Return the (x, y) coordinate for the center point of the cell that contains the specified text.  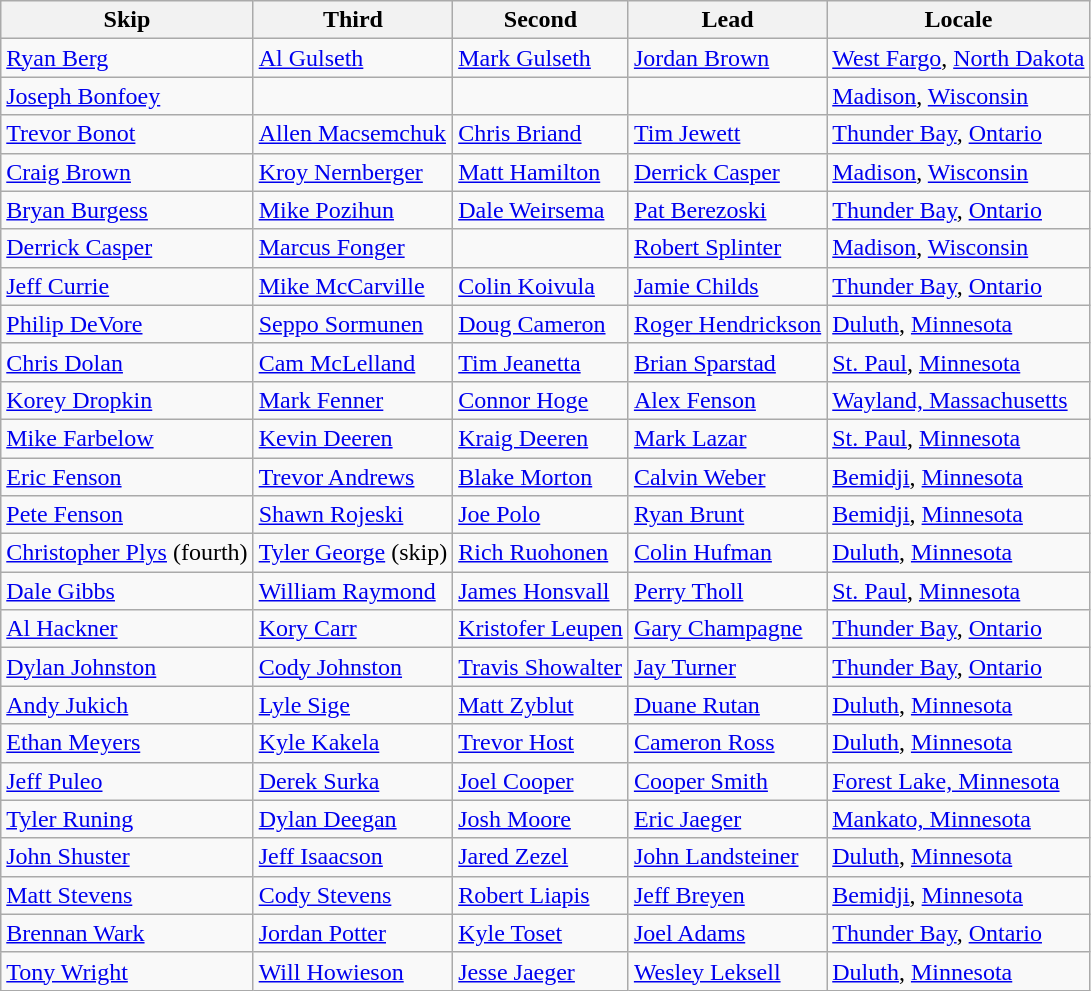
Trevor Andrews (353, 477)
Matt Stevens (127, 895)
Kraig Deeren (541, 438)
Mike McCarville (353, 286)
Robert Splinter (727, 248)
Ryan Brunt (727, 515)
Craig Brown (127, 172)
Mike Pozihun (353, 210)
Matt Zyblut (541, 705)
Calvin Weber (727, 477)
Jordan Potter (353, 933)
Forest Lake, Minnesota (958, 781)
Tim Jeanetta (541, 362)
Marcus Fonger (353, 248)
Kyle Toset (541, 933)
Pete Fenson (127, 515)
John Shuster (127, 857)
Eric Jaeger (727, 819)
James Honsvall (541, 591)
Philip DeVore (127, 324)
Cody Stevens (353, 895)
Gary Champagne (727, 629)
Bryan Burgess (127, 210)
Locale (958, 20)
Brennan Wark (127, 933)
Rich Ruohonen (541, 553)
Kory Carr (353, 629)
Jared Zezel (541, 857)
Korey Dropkin (127, 400)
Mark Gulseth (541, 58)
Al Hackner (127, 629)
Dale Gibbs (127, 591)
Ethan Meyers (127, 743)
Cody Johnston (353, 667)
Kristofer Leupen (541, 629)
Mark Fenner (353, 400)
Cameron Ross (727, 743)
Kyle Kakela (353, 743)
Duane Rutan (727, 705)
Travis Showalter (541, 667)
Kevin Deeren (353, 438)
Third (353, 20)
Trevor Host (541, 743)
Joseph Bonfoey (127, 96)
Chris Dolan (127, 362)
Shawn Rojeski (353, 515)
Joel Adams (727, 933)
Dylan Deegan (353, 819)
Lyle Sige (353, 705)
Joel Cooper (541, 781)
Jeff Isaacson (353, 857)
Matt Hamilton (541, 172)
Skip (127, 20)
Trevor Bonot (127, 134)
Pat Berezoski (727, 210)
Doug Cameron (541, 324)
Allen Macsemchuk (353, 134)
Mark Lazar (727, 438)
Jeff Currie (127, 286)
Dale Weirsema (541, 210)
Jay Turner (727, 667)
Mankato, Minnesota (958, 819)
Eric Fenson (127, 477)
Cam McLelland (353, 362)
Lead (727, 20)
West Fargo, North Dakota (958, 58)
Tony Wright (127, 971)
Tyler Runing (127, 819)
Blake Morton (541, 477)
Ryan Berg (127, 58)
Andy Jukich (127, 705)
Josh Moore (541, 819)
Tim Jewett (727, 134)
Chris Briand (541, 134)
Jesse Jaeger (541, 971)
Tyler George (skip) (353, 553)
Seppo Sormunen (353, 324)
Joe Polo (541, 515)
Derek Surka (353, 781)
Robert Liapis (541, 895)
Mike Farbelow (127, 438)
Roger Hendrickson (727, 324)
John Landsteiner (727, 857)
Al Gulseth (353, 58)
Will Howieson (353, 971)
Wayland, Massachusetts (958, 400)
Jeff Puleo (127, 781)
Colin Koivula (541, 286)
Jordan Brown (727, 58)
Dylan Johnston (127, 667)
Jamie Childs (727, 286)
Brian Sparstad (727, 362)
Second (541, 20)
Alex Fenson (727, 400)
Jeff Breyen (727, 895)
Cooper Smith (727, 781)
Wesley Leksell (727, 971)
William Raymond (353, 591)
Kroy Nernberger (353, 172)
Christopher Plys (fourth) (127, 553)
Connor Hoge (541, 400)
Perry Tholl (727, 591)
Colin Hufman (727, 553)
